Pinpoint the cell where the given text exists, returning its (x, y) midpoint coordinate. 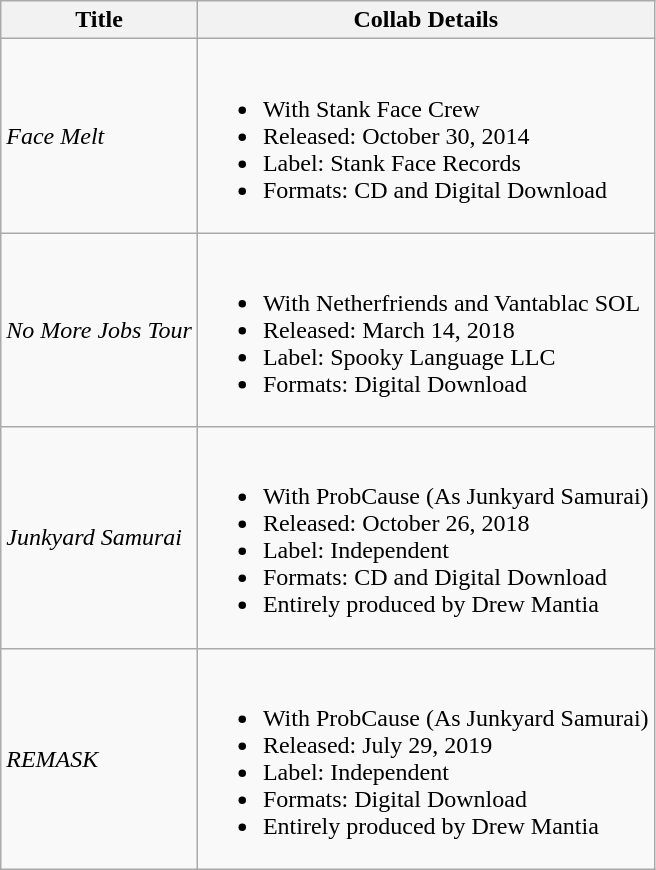
Collab Details (426, 20)
No More Jobs Tour (100, 330)
Junkyard Samurai (100, 538)
Title (100, 20)
With Stank Face CrewReleased: October 30, 2014Label: Stank Face RecordsFormats: CD and Digital Download (426, 136)
With Netherfriends and Vantablac SOLReleased: March 14, 2018Label: Spooky Language LLCFormats: Digital Download (426, 330)
With ProbCause (As Junkyard Samurai)Released: July 29, 2019Label: IndependentFormats: Digital DownloadEntirely produced by Drew Mantia (426, 758)
REMASK (100, 758)
With ProbCause (As Junkyard Samurai)Released: October 26, 2018Label: IndependentFormats: CD and Digital DownloadEntirely produced by Drew Mantia (426, 538)
Face Melt (100, 136)
